Extract the [X, Y] coordinate from the center of the cell holding the provided text.  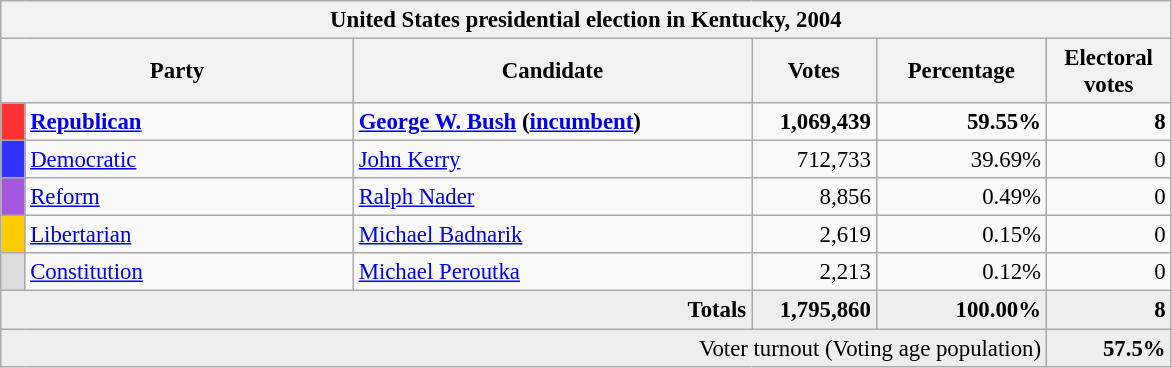
100.00% [961, 310]
1,795,860 [814, 310]
Percentage [961, 72]
Democratic [189, 160]
57.5% [1108, 348]
George W. Bush (incumbent) [552, 122]
Republican [189, 122]
39.69% [961, 160]
John Kerry [552, 160]
0.15% [961, 235]
2,619 [814, 235]
Totals [376, 310]
Ralph Nader [552, 197]
Candidate [552, 72]
Constitution [189, 273]
Michael Badnarik [552, 235]
Reform [189, 197]
Voter turnout (Voting age population) [524, 348]
2,213 [814, 273]
59.55% [961, 122]
United States presidential election in Kentucky, 2004 [586, 20]
Party [178, 72]
0.49% [961, 197]
Votes [814, 72]
8,856 [814, 197]
Libertarian [189, 235]
712,733 [814, 160]
Michael Peroutka [552, 273]
0.12% [961, 273]
1,069,439 [814, 122]
Electoral votes [1108, 72]
